Pinpoint the cell where the given text exists, returning its (x, y) midpoint coordinate. 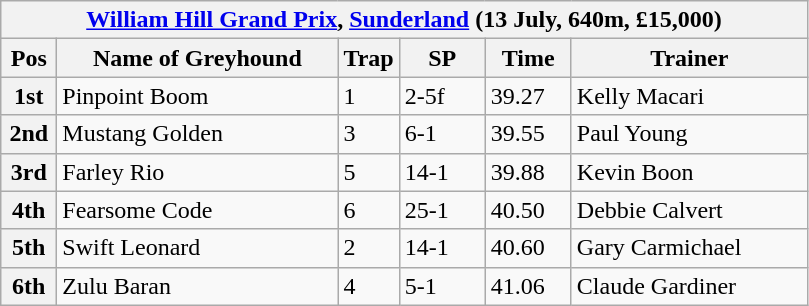
25-1 (442, 210)
SP (442, 58)
3 (368, 134)
Gary Carmichael (689, 248)
3rd (29, 172)
Fearsome Code (198, 210)
40.50 (528, 210)
4 (368, 286)
Debbie Calvert (689, 210)
39.27 (528, 96)
1st (29, 96)
4th (29, 210)
Trap (368, 58)
Name of Greyhound (198, 58)
Mustang Golden (198, 134)
Pinpoint Boom (198, 96)
Claude Gardiner (689, 286)
Swift Leonard (198, 248)
2nd (29, 134)
Time (528, 58)
2 (368, 248)
Paul Young (689, 134)
William Hill Grand Prix, Sunderland (13 July, 640m, £15,000) (404, 20)
6th (29, 286)
39.88 (528, 172)
1 (368, 96)
5 (368, 172)
Kelly Macari (689, 96)
6-1 (442, 134)
Kevin Boon (689, 172)
Pos (29, 58)
Zulu Baran (198, 286)
40.60 (528, 248)
Farley Rio (198, 172)
5-1 (442, 286)
41.06 (528, 286)
2-5f (442, 96)
Trainer (689, 58)
39.55 (528, 134)
5th (29, 248)
6 (368, 210)
